Return [X, Y] of the center of cell containing provided text 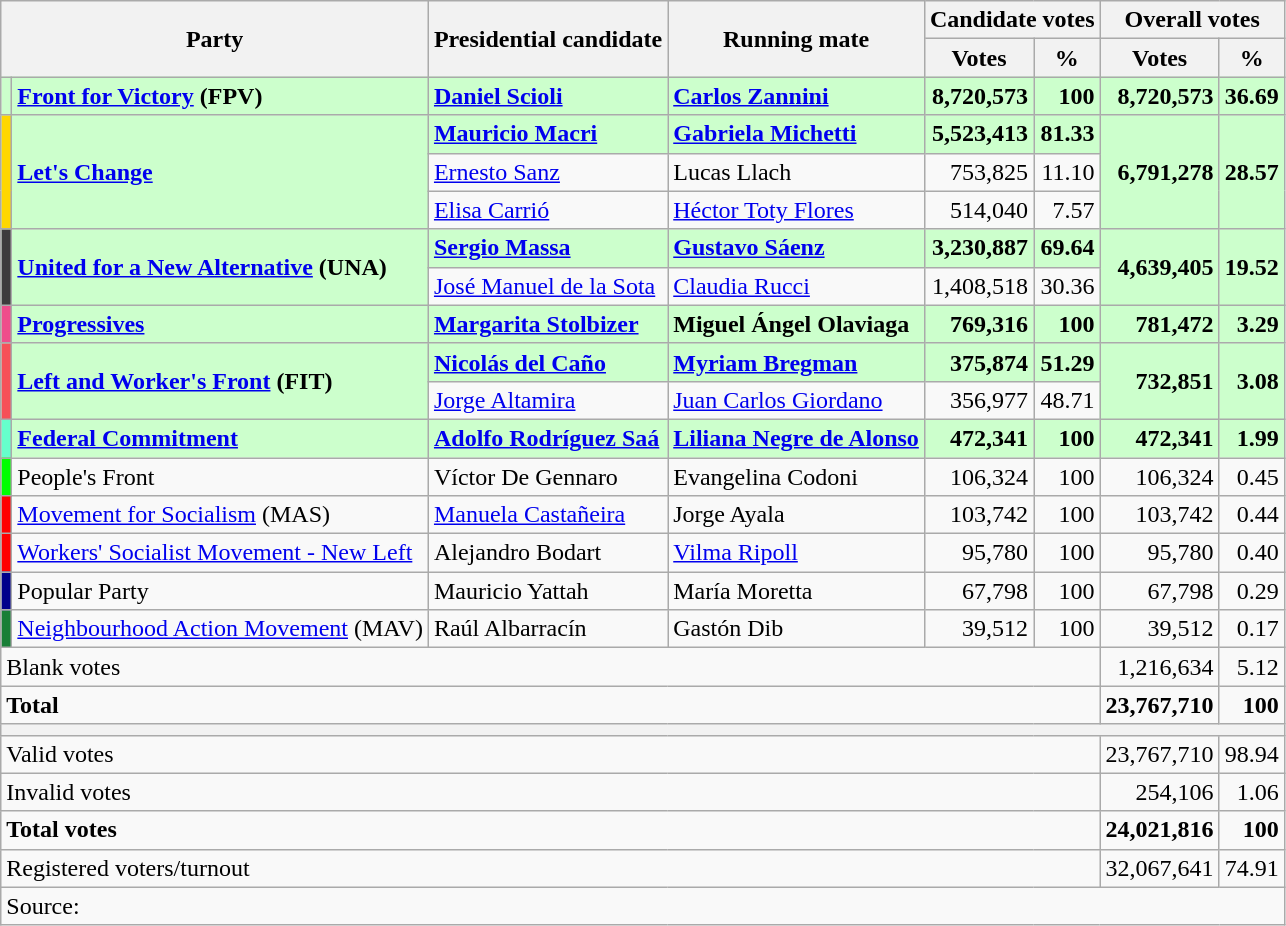
Carlos Zannini [796, 96]
Candidate votes [1012, 20]
48.71 [1067, 400]
Total [550, 705]
0.40 [1252, 553]
Sergio Massa [548, 248]
28.57 [1252, 172]
514,040 [978, 210]
Raúl Albarracín [548, 629]
Mauricio Macri [548, 134]
Overall votes [1192, 20]
7.57 [1067, 210]
6,791,278 [1160, 172]
Running mate [796, 39]
Claudia Rucci [796, 286]
Evangelina Codoni [796, 477]
Invalid votes [550, 792]
Neighbourhood Action Movement (MAV) [220, 629]
José Manuel de la Sota [548, 286]
51.29 [1067, 362]
1.06 [1252, 792]
Gustavo Sáenz [796, 248]
4,639,405 [1160, 267]
Myriam Bregman [796, 362]
Héctor Toty Flores [796, 210]
Progressives [220, 324]
People's Front [220, 477]
Daniel Scioli [548, 96]
Adolfo Rodríguez Saá [548, 438]
753,825 [978, 172]
Total votes [550, 830]
0.44 [1252, 515]
Gabriela Michetti [796, 134]
Juan Carlos Giordano [796, 400]
Vilma Ripoll [796, 553]
1.99 [1252, 438]
Front for Victory (FPV) [220, 96]
Source: [642, 906]
36.69 [1252, 96]
375,874 [978, 362]
3.29 [1252, 324]
74.91 [1252, 868]
732,851 [1160, 381]
0.45 [1252, 477]
356,977 [978, 400]
11.10 [1067, 172]
Liliana Negre de Alonso [796, 438]
Ernesto Sanz [548, 172]
Presidential candidate [548, 39]
1,216,634 [1160, 667]
1,408,518 [978, 286]
98.94 [1252, 754]
Elisa Carrió [548, 210]
5,523,413 [978, 134]
Miguel Ángel Olaviaga [796, 324]
Registered voters/turnout [550, 868]
Blank votes [550, 667]
3,230,887 [978, 248]
3.08 [1252, 381]
30.36 [1067, 286]
Mauricio Yattah [548, 591]
81.33 [1067, 134]
32,067,641 [1160, 868]
United for a New Alternative (UNA) [220, 267]
Alejandro Bodart [548, 553]
0.29 [1252, 591]
Jorge Altamira [548, 400]
Lucas Llach [796, 172]
Víctor De Gennaro [548, 477]
Margarita Stolbizer [548, 324]
Let's Change [220, 172]
Party [215, 39]
María Moretta [796, 591]
0.17 [1252, 629]
19.52 [1252, 267]
769,316 [978, 324]
Left and Worker's Front (FIT) [220, 381]
5.12 [1252, 667]
Movement for Socialism (MAS) [220, 515]
Valid votes [550, 754]
Workers' Socialist Movement - New Left [220, 553]
Gastón Dib [796, 629]
Nicolás del Caño [548, 362]
Popular Party [220, 591]
254,106 [1160, 792]
Manuela Castañeira [548, 515]
Federal Commitment [220, 438]
Jorge Ayala [796, 515]
781,472 [1160, 324]
24,021,816 [1160, 830]
69.64 [1067, 248]
